Extract the (x, y) coordinate from the center of the cell holding the provided text.  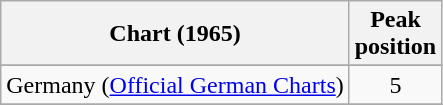
Peakposition (395, 34)
5 (395, 85)
Chart (1965) (175, 34)
Germany (Official German Charts) (175, 85)
